Identify which cell holds the provided text, then report its [X, Y] central coordinate. 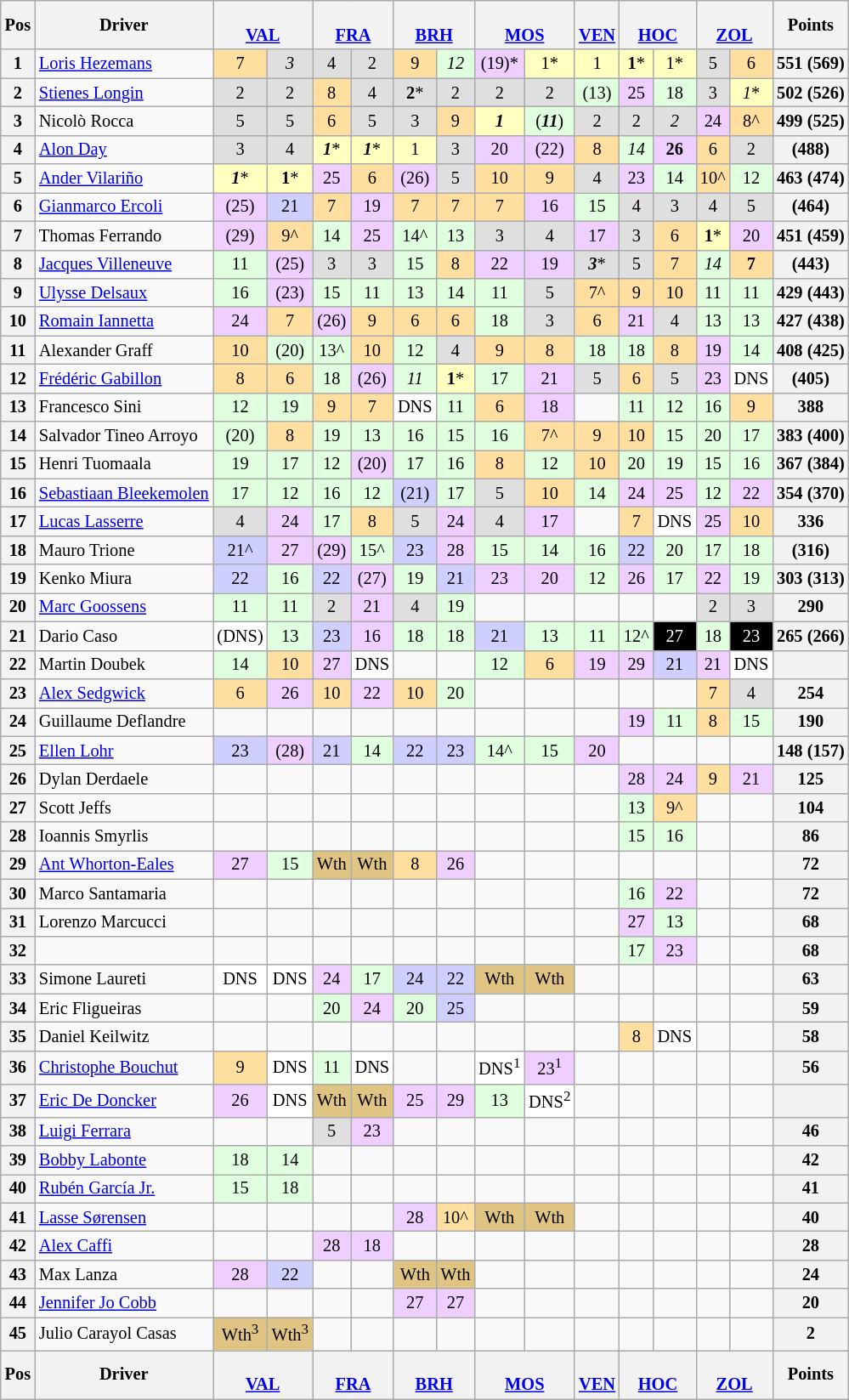
(488) [811, 150]
8^ [751, 121]
451 (459) [811, 235]
2* [415, 93]
Jacques Villeneuve [124, 264]
43 [18, 1274]
(23) [291, 292]
(464) [811, 207]
Ellen Lohr [124, 751]
Romain Iannetta [124, 321]
Alex Sedgwick [124, 693]
Sebastiaan Bleekemolen [124, 493]
31 [18, 922]
429 (443) [811, 292]
(28) [291, 751]
Marco Santamaria [124, 893]
427 (438) [811, 321]
Dario Caso [124, 636]
56 [811, 1068]
265 (266) [811, 636]
190 [811, 722]
Christophe Bouchut [124, 1068]
Ulysse Delsaux [124, 292]
63 [811, 979]
Kenko Miura [124, 579]
Dylan Derdaele [124, 779]
125 [811, 779]
Henri Tuomaala [124, 464]
Luigi Ferrara [124, 1131]
Mauro Trione [124, 550]
463 (474) [811, 179]
(19)* [500, 64]
Ioannis Smyrlis [124, 836]
(21) [415, 493]
59 [811, 1008]
Rubén García Jr. [124, 1188]
408 (425) [811, 350]
34 [18, 1008]
Ant Whorton-Eales [124, 864]
303 (313) [811, 579]
388 [811, 407]
Lorenzo Marcucci [124, 922]
33 [18, 979]
37 [18, 1100]
Max Lanza [124, 1274]
336 [811, 521]
Martin Doubek [124, 665]
Loris Hezemans [124, 64]
46 [811, 1131]
35 [18, 1036]
Ander Vilariño [124, 179]
58 [811, 1036]
104 [811, 808]
38 [18, 1131]
21^ [241, 550]
254 [811, 693]
36 [18, 1068]
Lucas Lasserre [124, 521]
DNS2 [549, 1100]
86 [811, 836]
Jennifer Jo Cobb [124, 1303]
Simone Laureti [124, 979]
45 [18, 1333]
15^ [372, 550]
Salvador Tineo Arroyo [124, 436]
(13) [597, 93]
Eric De Doncker [124, 1100]
367 (384) [811, 464]
(316) [811, 550]
Scott Jeffs [124, 808]
Alexander Graff [124, 350]
231 [549, 1068]
44 [18, 1303]
Nicolò Rocca [124, 121]
(DNS) [241, 636]
12^ [637, 636]
Francesco Sini [124, 407]
290 [811, 607]
148 (157) [811, 751]
551 (569) [811, 64]
Julio Carayol Casas [124, 1333]
Guillaume Deflandre [124, 722]
(405) [811, 378]
(22) [549, 150]
DNS1 [500, 1068]
Thomas Ferrando [124, 235]
Alon Day [124, 150]
Stienes Longin [124, 93]
Frédéric Gabillon [124, 378]
499 (525) [811, 121]
Daniel Keilwitz [124, 1036]
354 (370) [811, 493]
(443) [811, 264]
32 [18, 950]
Eric Fligueiras [124, 1008]
39 [18, 1160]
Gianmarco Ercoli [124, 207]
Bobby Labonte [124, 1160]
Lasse Sørensen [124, 1217]
Alex Caffi [124, 1245]
30 [18, 893]
Marc Goossens [124, 607]
(27) [372, 579]
13^ [331, 350]
502 (526) [811, 93]
383 (400) [811, 436]
(11) [549, 121]
3* [597, 264]
